Return the [x, y] coordinate for the center point of the cell that contains the specified text.  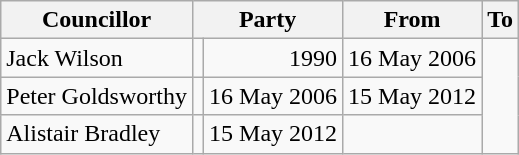
To [500, 20]
1990 [274, 58]
Alistair Bradley [97, 134]
Party [267, 20]
Peter Goldsworthy [97, 96]
Councillor [97, 20]
Jack Wilson [97, 58]
From [412, 20]
